Return (x, y) of the center of cell containing provided text 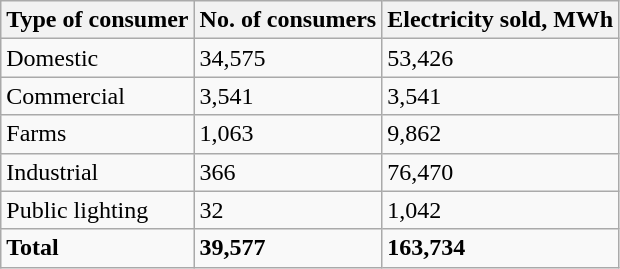
1,042 (500, 210)
Domestic (98, 58)
Farms (98, 134)
Public lighting (98, 210)
34,575 (288, 58)
76,470 (500, 172)
163,734 (500, 248)
32 (288, 210)
366 (288, 172)
39,577 (288, 248)
Commercial (98, 96)
No. of consumers (288, 20)
Total (98, 248)
Type of consumer (98, 20)
53,426 (500, 58)
Electricity sold, MWh (500, 20)
1,063 (288, 134)
Industrial (98, 172)
9,862 (500, 134)
